Output the (x, y) coordinate of the center of the cell containing the given text.  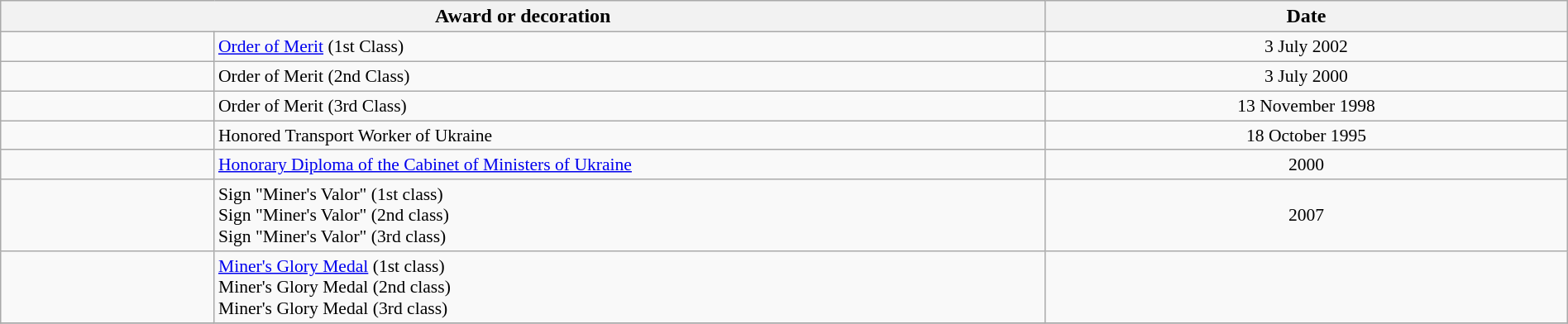
Date (1307, 17)
3 July 2002 (1307, 47)
Honorary Diploma of the Cabinet of Ministers of Ukraine (630, 164)
Miner's Glory Medal (1st class)Miner's Glory Medal (2nd class)Miner's Glory Medal (3rd class) (630, 288)
18 October 1995 (1307, 136)
Order of Merit (2nd Class) (630, 76)
3 July 2000 (1307, 76)
Order of Merit (1st Class) (630, 47)
Award or decoration (523, 17)
2000 (1307, 164)
2007 (1307, 215)
13 November 1998 (1307, 106)
Order of Merit (3rd Class) (630, 106)
Honored Transport Worker of Ukraine (630, 136)
Sign "Miner's Valor" (1st class)Sign "Miner's Valor" (2nd class)Sign "Miner's Valor" (3rd class) (630, 215)
